Scan for the cell matching the given text and deliver its (x, y) coordinate at center. 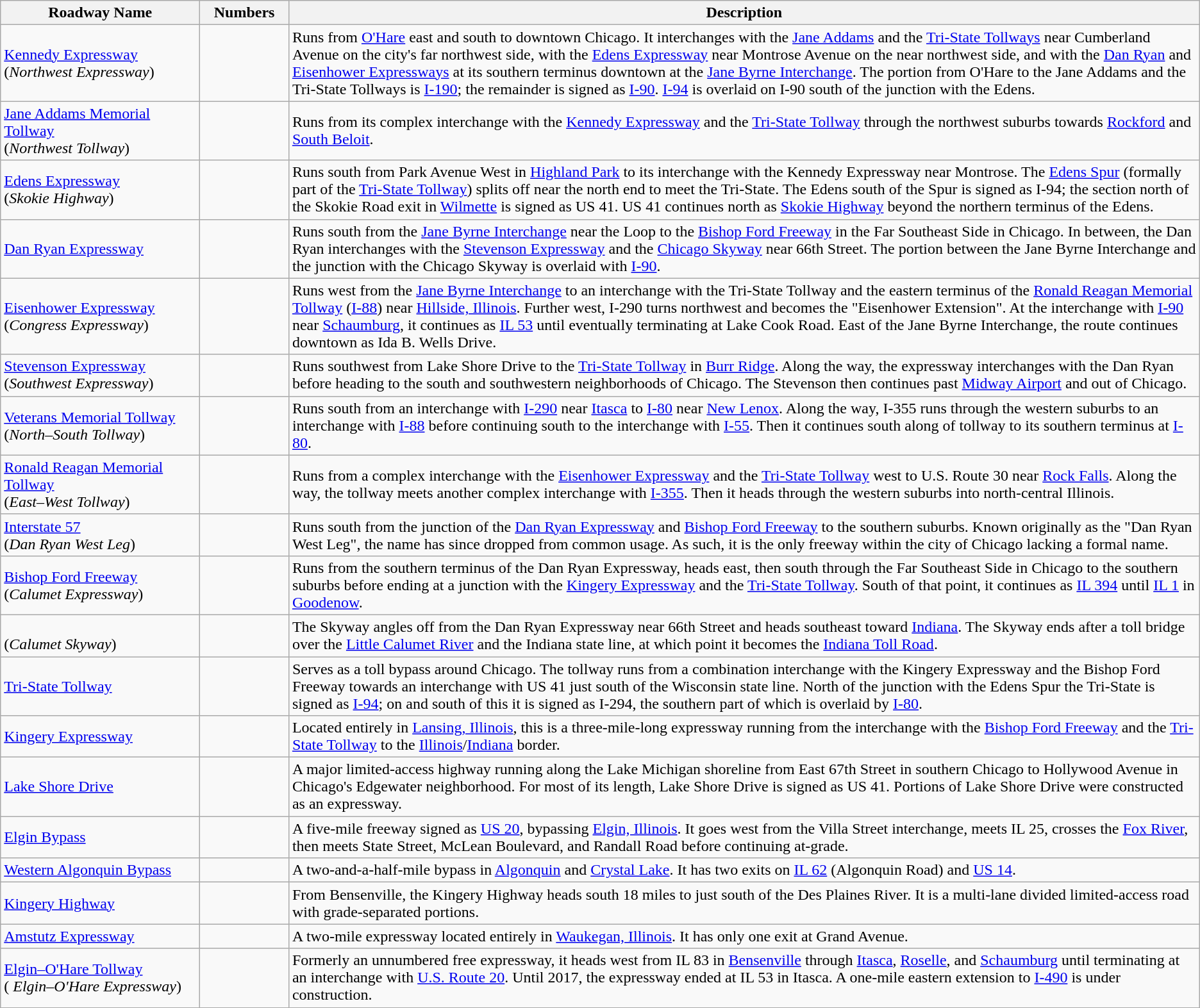
Numbers (245, 13)
Western Algonquin Bypass (100, 870)
Kingery Expressway (100, 737)
Amstutz Expressway (100, 936)
Veterans Memorial Tollway(North–South Tollway) (100, 426)
Stevenson Expressway(Southwest Expressway) (100, 376)
Bishop Ford Freeway(Calumet Expressway) (100, 585)
(Calumet Skyway) (100, 636)
Description (744, 13)
A two-and-a-half-mile bypass in Algonquin and Crystal Lake. It has two exits on IL 62 (Algonquin Road) and US 14. (744, 870)
Tri-State Tollway (100, 686)
Eisenhower Expressway(Congress Expressway) (100, 317)
Elgin Bypass (100, 837)
Edens Expressway(Skokie Highway) (100, 190)
Dan Ryan Expressway (100, 249)
Ronald Reagan Memorial Tollway(East–West Tollway) (100, 484)
Elgin–O'Hare Tollway( Elgin–O'Hare Expressway) (100, 978)
Jane Addams Memorial Tollway(Northwest Tollway) (100, 131)
Kennedy Expressway(Northwest Expressway) (100, 63)
Interstate 57(Dan Ryan West Leg) (100, 534)
Kingery Highway (100, 904)
Lake Shore Drive (100, 787)
Roadway Name (100, 13)
A two-mile expressway located entirely in Waukegan, Illinois. It has only one exit at Grand Avenue. (744, 936)
